Locate the cell with the specified text and output its [x, y] center coordinate. 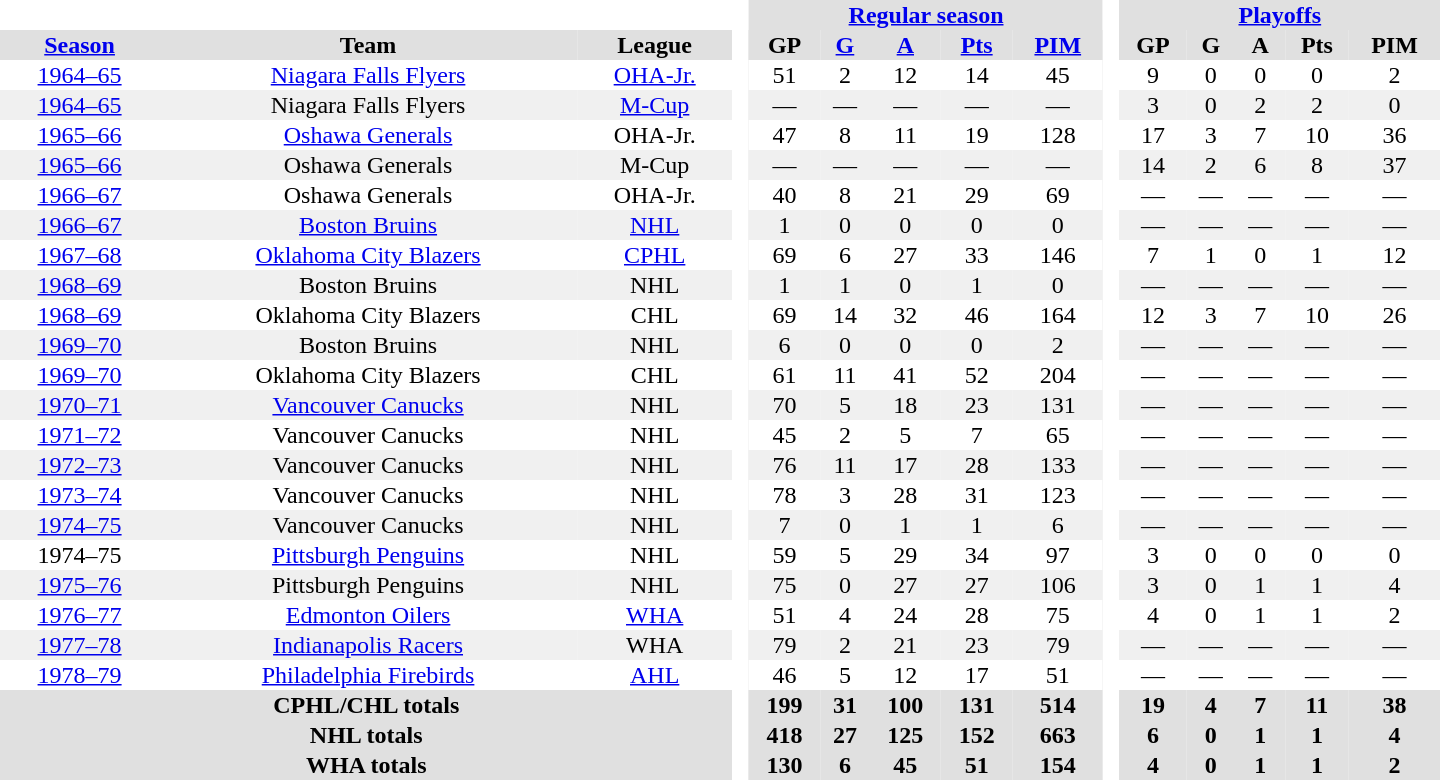
26 [1394, 315]
18 [906, 405]
128 [1058, 135]
130 [784, 765]
52 [976, 375]
36 [1394, 135]
1972–73 [80, 465]
1967–68 [80, 255]
Philadelphia Firebirds [368, 675]
41 [906, 375]
1977–78 [80, 645]
100 [906, 705]
133 [1058, 465]
65 [1058, 435]
33 [976, 255]
WHA totals [366, 765]
1973–74 [80, 495]
164 [1058, 315]
61 [784, 375]
37 [1394, 165]
418 [784, 735]
1970–71 [80, 405]
40 [784, 195]
Playoffs [1280, 15]
663 [1058, 735]
97 [1058, 555]
NHL totals [366, 735]
1976–77 [80, 615]
CPHL/CHL totals [366, 705]
1975–76 [80, 585]
76 [784, 465]
152 [976, 735]
Season [80, 45]
1971–72 [80, 435]
70 [784, 405]
Team [368, 45]
78 [784, 495]
204 [1058, 375]
Indianapolis Racers [368, 645]
146 [1058, 255]
123 [1058, 495]
154 [1058, 765]
106 [1058, 585]
Edmonton Oilers [368, 615]
38 [1394, 705]
514 [1058, 705]
9 [1153, 75]
59 [784, 555]
AHL [655, 675]
125 [906, 735]
199 [784, 705]
1978–79 [80, 675]
34 [976, 555]
24 [906, 615]
47 [784, 135]
32 [906, 315]
League [655, 45]
CPHL [655, 255]
Regular season [926, 15]
